Provide the (x, y) coordinate of the cell's center where the given text is located.  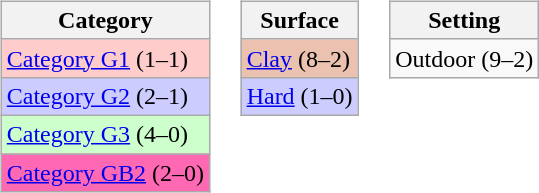
Clay (8–2) (300, 58)
Category (105, 20)
Category G2 (2–1) (105, 96)
Surface (300, 20)
Category G1 (1–1) (105, 58)
Category GB2 (2–0) (105, 173)
Outdoor (9–2) (464, 58)
Hard (1–0) (300, 96)
Setting (464, 20)
Category G3 (4–0) (105, 134)
